Search for the cell housing the specified text and yield its (x, y) center coordinate. 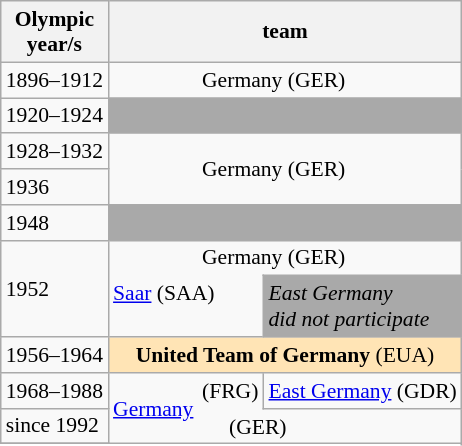
1936 (54, 187)
(GER) (330, 426)
United Team of Germany (EUA) (285, 355)
since 1992 (54, 426)
East Germanydid not participate (362, 306)
Saar (SAA) (186, 306)
(FRG) (231, 391)
team (285, 32)
Germany (153, 408)
1896–1912 (54, 80)
1968–1988 (54, 391)
1948 (54, 223)
Olympicyear/s (54, 32)
East Germany (GDR) (362, 391)
1956–1964 (54, 355)
1928–1932 (54, 152)
1920–1924 (54, 116)
1952 (54, 288)
